Find where the given text appears and provide that cell's center as (x, y) coordinate. 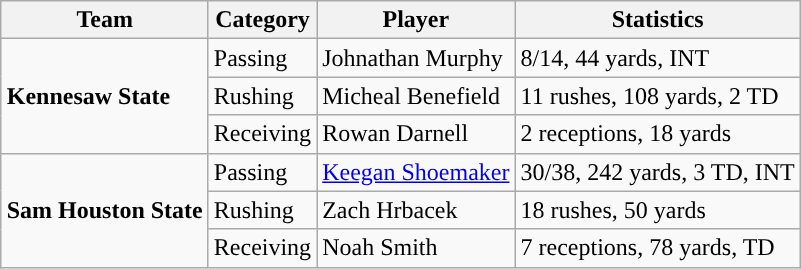
18 rushes, 50 yards (658, 210)
Micheal Benefield (416, 96)
Noah Smith (416, 248)
30/38, 242 yards, 3 TD, INT (658, 172)
2 receptions, 18 yards (658, 134)
8/14, 44 yards, INT (658, 58)
Johnathan Murphy (416, 58)
Zach Hrbacek (416, 210)
Sam Houston State (104, 210)
Player (416, 20)
11 rushes, 108 yards, 2 TD (658, 96)
Statistics (658, 20)
7 receptions, 78 yards, TD (658, 248)
Keegan Shoemaker (416, 172)
Category (262, 20)
Rowan Darnell (416, 134)
Kennesaw State (104, 96)
Team (104, 20)
